Identify which cell holds the provided text, then report its [x, y] central coordinate. 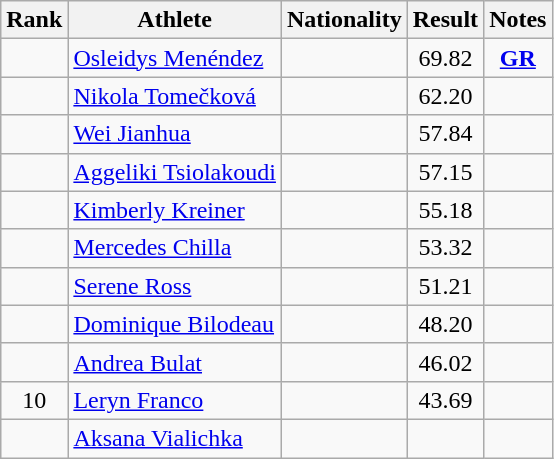
Dominique Bilodeau [175, 324]
Aggeliki Tsiolakoudi [175, 172]
Nationality [344, 20]
62.20 [445, 96]
Result [445, 20]
55.18 [445, 210]
Serene Ross [175, 286]
51.21 [445, 286]
48.20 [445, 324]
53.32 [445, 248]
Osleidys Menéndez [175, 58]
Nikola Tomečková [175, 96]
57.15 [445, 172]
Rank [34, 20]
Athlete [175, 20]
57.84 [445, 134]
Andrea Bulat [175, 362]
Wei Jianhua [175, 134]
43.69 [445, 400]
Leryn Franco [175, 400]
Kimberly Kreiner [175, 210]
GR [518, 58]
Notes [518, 20]
69.82 [445, 58]
10 [34, 400]
Mercedes Chilla [175, 248]
46.02 [445, 362]
Aksana Vialichka [175, 438]
